Return the [x, y] coordinate for the center point of the cell that contains the specified text.  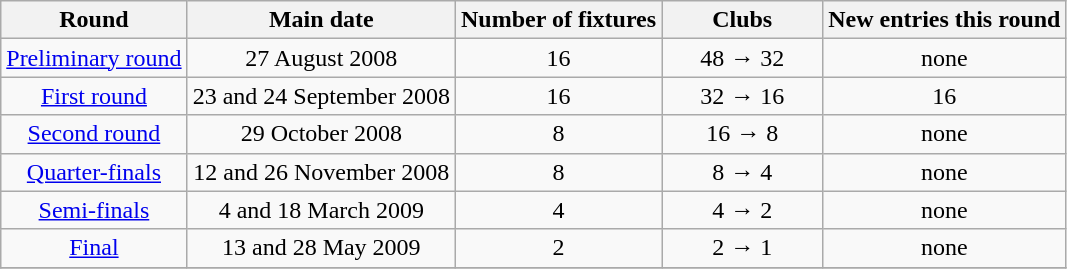
13 and 28 May 2009 [321, 248]
4 and 18 March 2009 [321, 210]
27 August 2008 [321, 58]
Quarter-finals [94, 172]
Second round [94, 134]
48 → 32 [742, 58]
2 → 1 [742, 248]
Round [94, 20]
32 → 16 [742, 96]
4 [558, 210]
Preliminary round [94, 58]
23 and 24 September 2008 [321, 96]
2 [558, 248]
16 → 8 [742, 134]
8 → 4 [742, 172]
4 → 2 [742, 210]
Final [94, 248]
Clubs [742, 20]
Semi-finals [94, 210]
New entries this round [944, 20]
Main date [321, 20]
29 October 2008 [321, 134]
12 and 26 November 2008 [321, 172]
Number of fixtures [558, 20]
First round [94, 96]
